Identify which cell holds the provided text, then report its (X, Y) central coordinate. 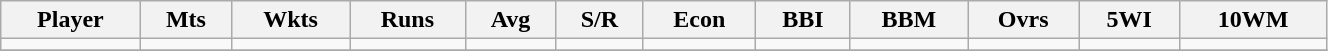
Wkts (291, 20)
Avg (510, 20)
Player (70, 20)
Runs (408, 20)
BBI (803, 20)
Ovrs (1024, 20)
10WM (1254, 20)
Mts (186, 20)
5WI (1130, 20)
S/R (600, 20)
Econ (700, 20)
BBM (909, 20)
